Provide the [X, Y] coordinate of the cell's center where the given text is located.  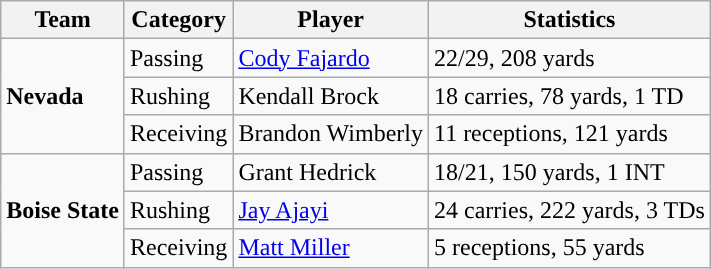
Category [178, 20]
18/21, 150 yards, 1 INT [569, 172]
18 carries, 78 yards, 1 TD [569, 96]
Cody Fajardo [331, 58]
Jay Ajayi [331, 210]
Boise State [63, 210]
Statistics [569, 20]
Nevada [63, 96]
Player [331, 20]
Kendall Brock [331, 96]
Team [63, 20]
22/29, 208 yards [569, 58]
Grant Hedrick [331, 172]
24 carries, 222 yards, 3 TDs [569, 210]
11 receptions, 121 yards [569, 134]
5 receptions, 55 yards [569, 248]
Brandon Wimberly [331, 134]
Matt Miller [331, 248]
